From the cell containing the given text, extract its center point as [x, y] coordinate. 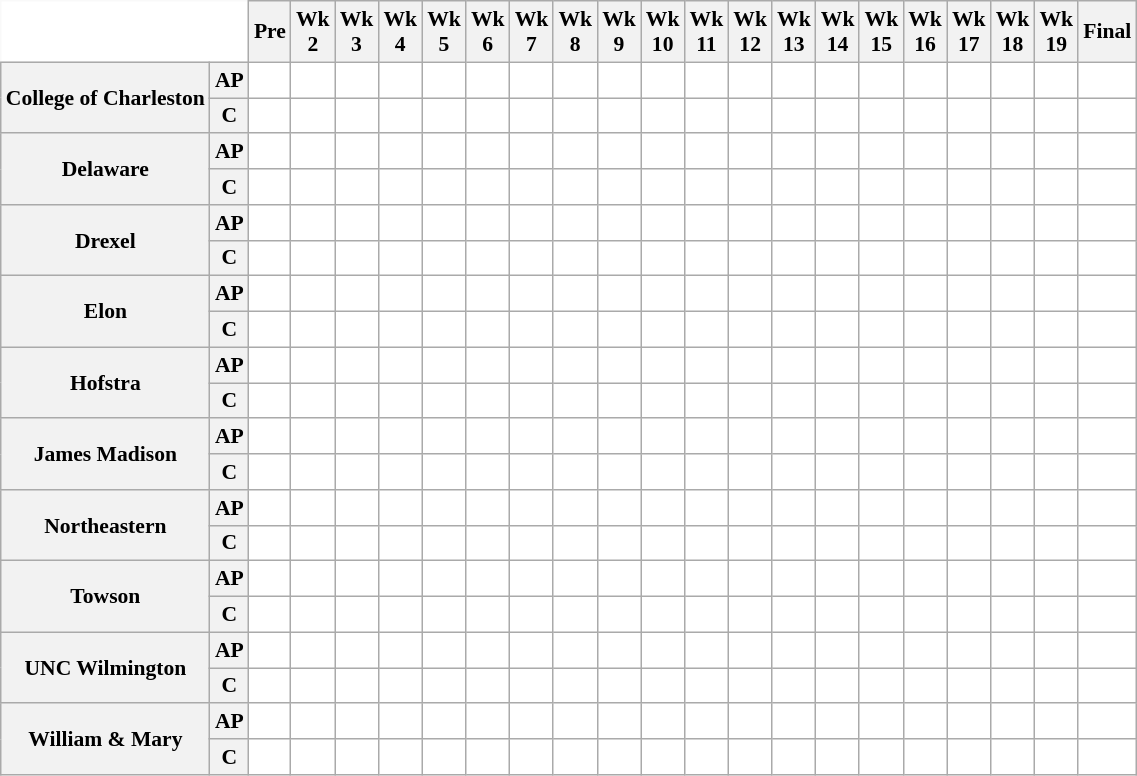
Wk6 [488, 32]
Towson [106, 596]
Wk8 [575, 32]
Wk2 [313, 32]
Wk7 [532, 32]
Wk5 [444, 32]
Wk11 [707, 32]
James Madison [106, 454]
Wk14 [838, 32]
Wk18 [1013, 32]
William & Mary [106, 740]
Wk15 [881, 32]
Pre [270, 32]
Final [1107, 32]
Wk3 [357, 32]
Hofstra [106, 382]
Wk10 [663, 32]
UNC Wilmington [106, 668]
Wk9 [619, 32]
Northeastern [106, 526]
Wk12 [750, 32]
Wk4 [400, 32]
Wk16 [925, 32]
Wk19 [1056, 32]
Elon [106, 312]
Delaware [106, 170]
Wk17 [969, 32]
College of Charleston [106, 98]
Drexel [106, 240]
Wk13 [794, 32]
